Find where the given text appears and provide that cell's center as (X, Y) coordinate. 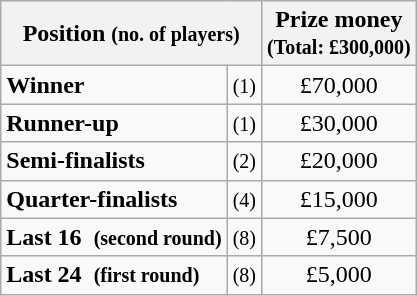
Quarter-finalists (114, 199)
£30,000 (338, 123)
£20,000 (338, 161)
£70,000 (338, 85)
£15,000 (338, 199)
(2) (244, 161)
£7,500 (338, 237)
Runner-up (114, 123)
Semi-finalists (114, 161)
(4) (244, 199)
£5,000 (338, 275)
Winner (114, 85)
Last 16 (second round) (114, 237)
Position (no. of players) (132, 34)
Last 24 (first round) (114, 275)
Prize money(Total: £300,000) (338, 34)
